Return the [x, y] coordinate for the center point of the cell that contains the specified text.  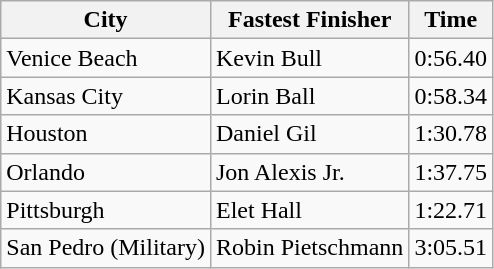
0:58.34 [451, 96]
Time [451, 20]
Orlando [106, 172]
Jon Alexis Jr. [309, 172]
Kansas City [106, 96]
Elet Hall [309, 210]
0:56.40 [451, 58]
1:30.78 [451, 134]
Houston [106, 134]
Fastest Finisher [309, 20]
Daniel Gil [309, 134]
San Pedro (Military) [106, 248]
1:37.75 [451, 172]
City [106, 20]
Pittsburgh [106, 210]
Lorin Ball [309, 96]
1:22.71 [451, 210]
Kevin Bull [309, 58]
Robin Pietschmann [309, 248]
3:05.51 [451, 248]
Venice Beach [106, 58]
